Determine the (x, y) coordinate at the center of the cell enclosing the given text.  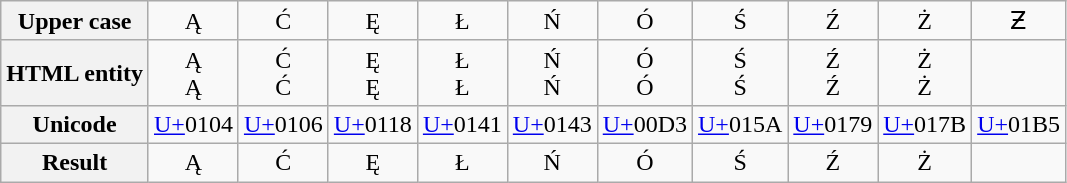
ĆĆ (283, 72)
U+0179 (833, 124)
U+0104 (193, 124)
U+00D3 (644, 124)
ŚŚ (740, 72)
ÓÓ (644, 72)
ĄĄ (193, 72)
U+0106 (283, 124)
Ƶ (1019, 21)
ĘĘ (372, 72)
HTML entity (75, 72)
ŃŃ (552, 72)
Result (75, 162)
U+0143 (552, 124)
ŻŻ (925, 72)
U+017B (925, 124)
U+015A (740, 124)
U+0141 (462, 124)
ŹŹ (833, 72)
Upper case (75, 21)
U+0118 (372, 124)
Unicode (75, 124)
ŁŁ (462, 72)
U+01B5 (1019, 124)
